Extract the [X, Y] coordinate from the center of the cell holding the provided text.  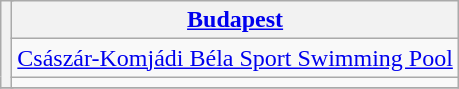
Császár-Komjádi Béla Sport Swimming Pool [236, 58]
Budapest [236, 20]
